Extract the (X, Y) coordinate from the center of the cell holding the provided text.  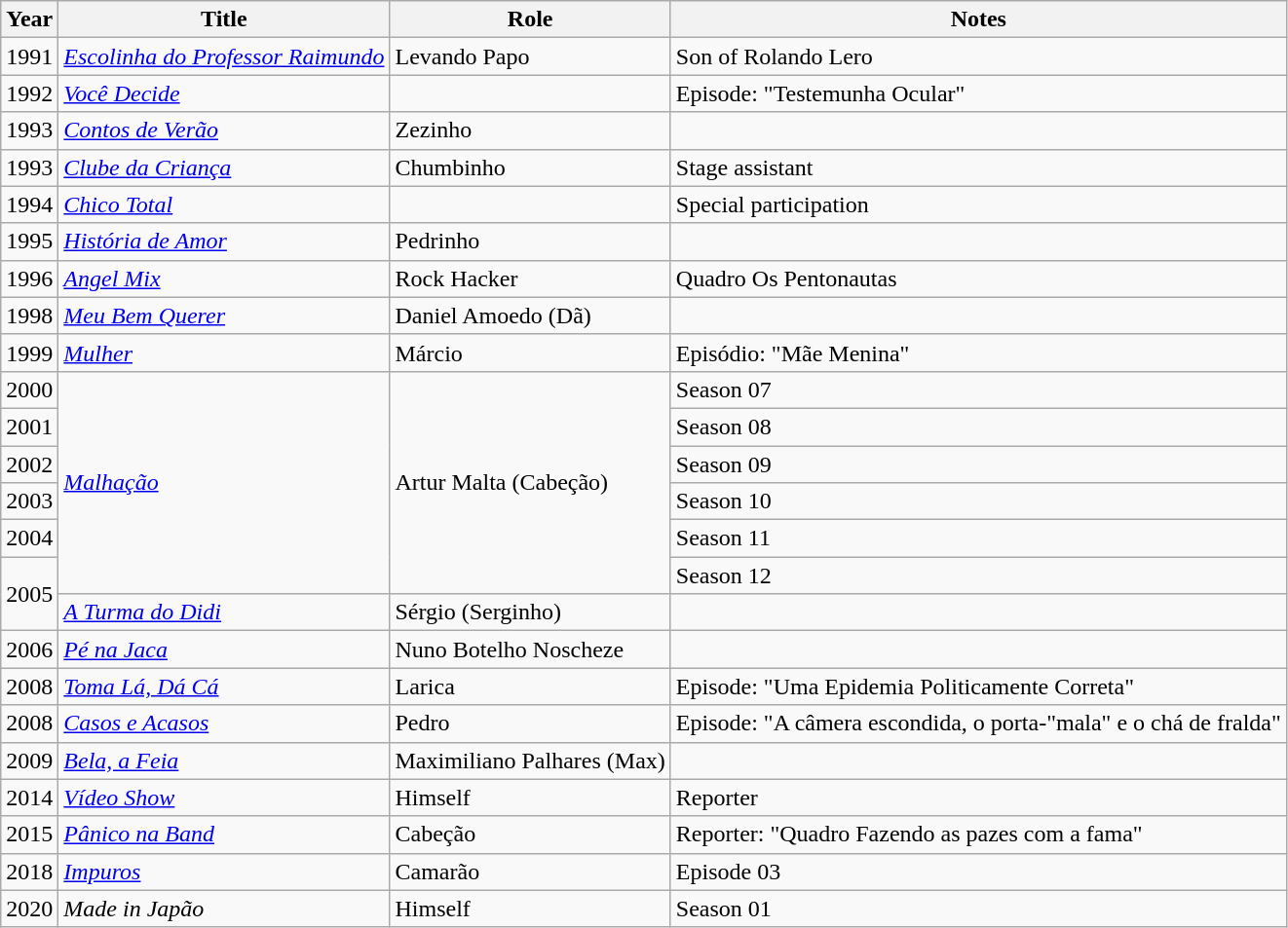
Mulher (224, 353)
Larica (530, 687)
2001 (29, 427)
1994 (29, 204)
2000 (29, 390)
Season 11 (978, 538)
Bela, a Feia (224, 761)
Pedro (530, 724)
Season 07 (978, 390)
História de Amor (224, 241)
Zezinho (530, 130)
2020 (29, 909)
1995 (29, 241)
Quadro Os Pentonautas (978, 278)
Rock Hacker (530, 278)
1999 (29, 353)
1991 (29, 56)
Episode: "A câmera escondida, o porta-"mala" e o chá de fralda" (978, 724)
Episode 03 (978, 872)
Pé na Jaca (224, 650)
Episode: "Testemunha Ocular" (978, 93)
Camarão (530, 872)
Son of Rolando Lero (978, 56)
Season 12 (978, 575)
2003 (29, 501)
Clube da Criança (224, 167)
Casos e Acasos (224, 724)
Nuno Botelho Noscheze (530, 650)
Você Decide (224, 93)
Chumbinho (530, 167)
Episódio: "Mãe Menina" (978, 353)
Sérgio (Serginho) (530, 612)
2006 (29, 650)
2018 (29, 872)
Role (530, 19)
2005 (29, 594)
A Turma do Didi (224, 612)
Episode: "Uma Epidemia Politicamente Correta" (978, 687)
Season 08 (978, 427)
Made in Japão (224, 909)
1998 (29, 316)
Notes (978, 19)
Escolinha do Professor Raimundo (224, 56)
2015 (29, 835)
1992 (29, 93)
Reporter: "Quadro Fazendo as pazes com a fama" (978, 835)
Impuros (224, 872)
Vídeo Show (224, 798)
Artur Malta (Cabeção) (530, 482)
Daniel Amoedo (Dã) (530, 316)
Toma Lá, Dá Cá (224, 687)
Season 01 (978, 909)
2004 (29, 538)
Year (29, 19)
Season 09 (978, 464)
Season 10 (978, 501)
Maximiliano Palhares (Max) (530, 761)
Pânico na Band (224, 835)
2014 (29, 798)
Contos de Verão (224, 130)
2009 (29, 761)
2002 (29, 464)
Márcio (530, 353)
Stage assistant (978, 167)
1996 (29, 278)
Angel Mix (224, 278)
Cabeção (530, 835)
Chico Total (224, 204)
Meu Bem Querer (224, 316)
Reporter (978, 798)
Malhação (224, 482)
Pedrinho (530, 241)
Levando Papo (530, 56)
Special participation (978, 204)
Title (224, 19)
